For the text-containing cell, return its midpoint in [x, y] coordinate format. 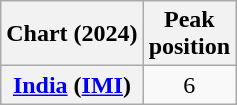
Chart (2024) [72, 34]
6 [189, 85]
India (IMI) [72, 85]
Peakposition [189, 34]
